Return [X, Y] of the center of cell containing provided text 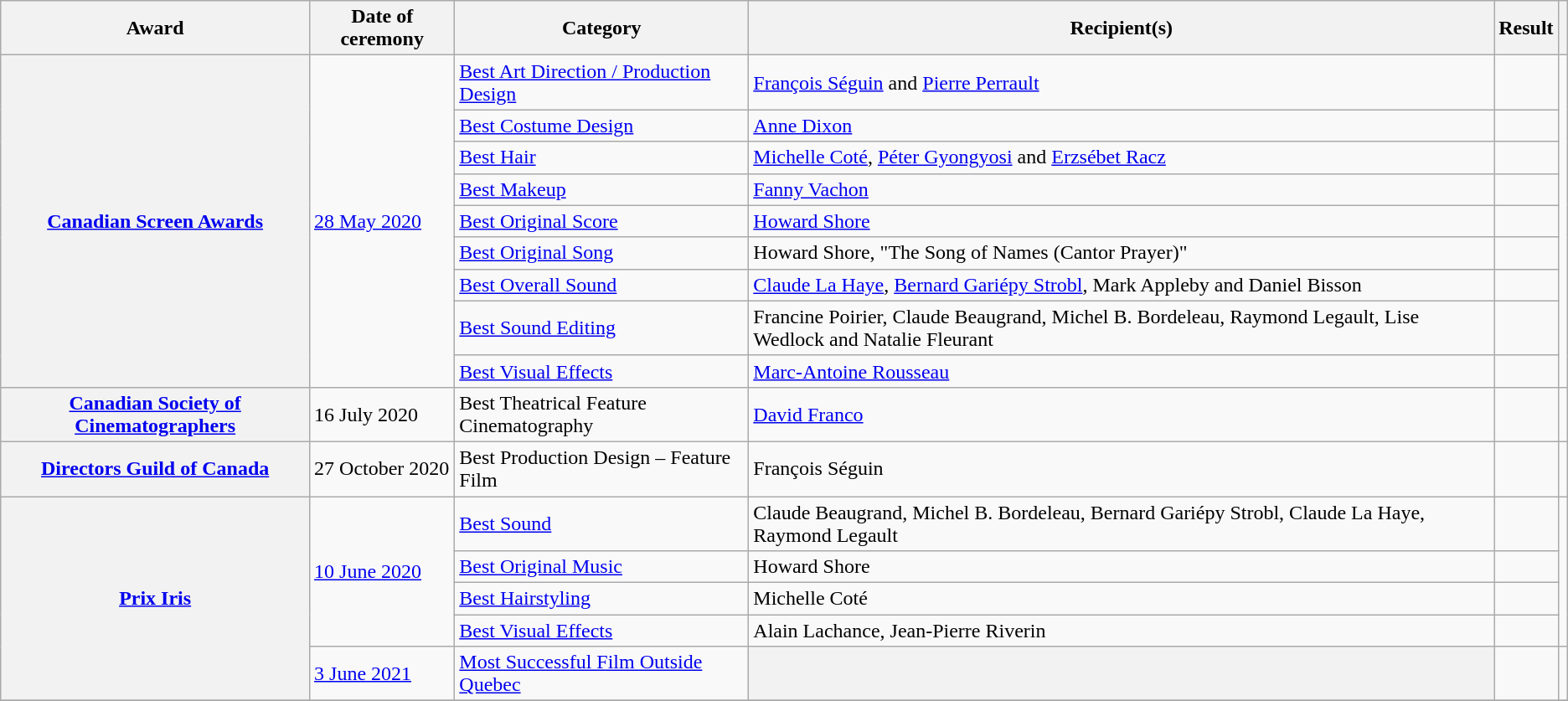
Best Sound Editing [601, 328]
Category [601, 28]
David Franco [1122, 414]
Fanny Vachon [1122, 189]
Best Sound [601, 523]
Howard Shore, "The Song of Names (Cantor Prayer)" [1122, 253]
Best Art Direction / Production Design [601, 82]
3 June 2021 [382, 673]
Claude Beaugrand, Michel B. Bordeleau, Bernard Gariépy Strobl, Claude La Haye, Raymond Legault [1122, 523]
Anne Dixon [1122, 126]
Best Makeup [601, 189]
Best Overall Sound [601, 285]
Claude La Haye, Bernard Gariépy Strobl, Mark Appleby and Daniel Bisson [1122, 285]
Michelle Coté, Péter Gyongyosi and Erzsébet Racz [1122, 157]
10 June 2020 [382, 571]
Directors Guild of Canada [156, 469]
Result [1526, 28]
Canadian Screen Awards [156, 221]
Francine Poirier, Claude Beaugrand, Michel B. Bordeleau, Raymond Legault, Lise Wedlock and Natalie Fleurant [1122, 328]
16 July 2020 [382, 414]
Best Theatrical Feature Cinematography [601, 414]
Award [156, 28]
Prix Iris [156, 598]
Best Production Design – Feature Film [601, 469]
Best Hairstyling [601, 599]
François Séguin [1122, 469]
François Séguin and Pierre Perrault [1122, 82]
Best Costume Design [601, 126]
Recipient(s) [1122, 28]
Best Original Score [601, 221]
Marc-Antoine Rousseau [1122, 371]
Best Original Music [601, 567]
27 October 2020 [382, 469]
Canadian Society of Cinematographers [156, 414]
28 May 2020 [382, 221]
Best Hair [601, 157]
Most Successful Film Outside Quebec [601, 673]
Date of ceremony [382, 28]
Best Original Song [601, 253]
Michelle Coté [1122, 599]
Alain Lachance, Jean-Pierre Riverin [1122, 631]
